Scan for the cell matching the given text and deliver its [X, Y] coordinate at center. 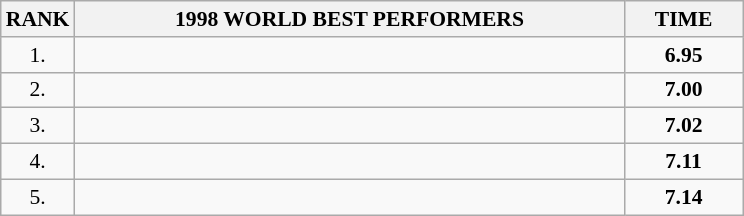
6.95 [684, 55]
5. [38, 197]
1. [38, 55]
TIME [684, 19]
1998 WORLD BEST PERFORMERS [349, 19]
7.14 [684, 197]
7.11 [684, 162]
RANK [38, 19]
3. [38, 126]
7.00 [684, 90]
2. [38, 90]
7.02 [684, 126]
4. [38, 162]
